Identify which cell holds the provided text, then report its (x, y) central coordinate. 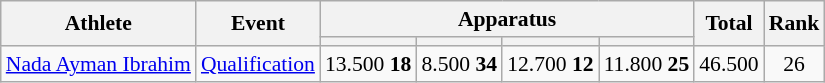
Athlete (98, 24)
Nada Ayman Ibrahim (98, 64)
8.500 34 (459, 64)
12.700 12 (550, 64)
Total (728, 24)
Apparatus (507, 19)
Rank (794, 24)
Qualification (258, 64)
Event (258, 24)
46.500 (728, 64)
11.800 25 (647, 64)
13.500 18 (368, 64)
26 (794, 64)
